Return [x, y] of the center of cell containing provided text 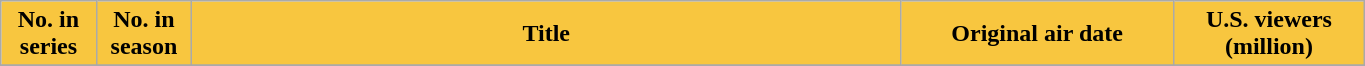
U.S. viewers(million) [1268, 34]
Title [546, 34]
Original air date [1038, 34]
No. inseason [144, 34]
No. inseries [48, 34]
